For the text-containing cell, return its midpoint in (X, Y) coordinate format. 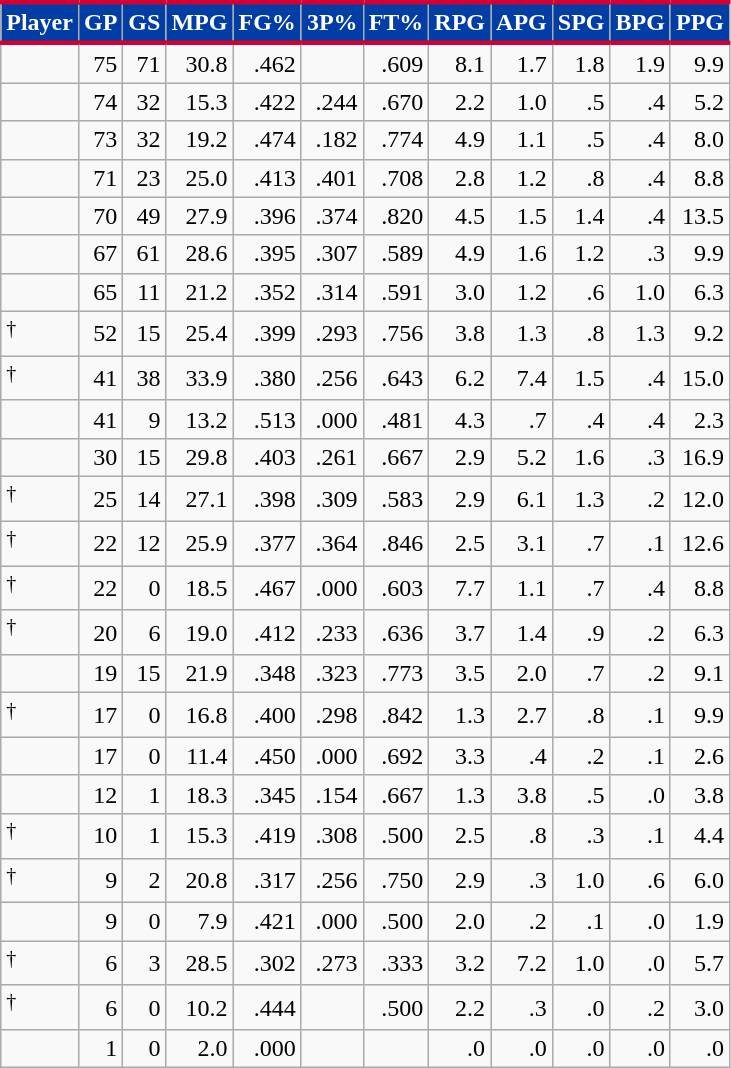
25.4 (200, 334)
.773 (396, 674)
3.2 (460, 964)
.591 (396, 292)
6.0 (700, 880)
4.5 (460, 216)
11 (144, 292)
.708 (396, 178)
3.1 (522, 544)
13.5 (700, 216)
2.8 (460, 178)
.474 (267, 140)
.345 (267, 794)
29.8 (200, 457)
2.3 (700, 419)
3.7 (460, 632)
5.7 (700, 964)
27.1 (200, 498)
7.9 (200, 922)
25 (100, 498)
Player (40, 22)
75 (100, 63)
38 (144, 378)
.842 (396, 716)
18.3 (200, 794)
23 (144, 178)
74 (100, 102)
.603 (396, 588)
.261 (332, 457)
.273 (332, 964)
30.8 (200, 63)
.750 (396, 880)
GP (100, 22)
10.2 (200, 1008)
.307 (332, 254)
2.7 (522, 716)
.298 (332, 716)
.333 (396, 964)
.421 (267, 922)
3 (144, 964)
.422 (267, 102)
.317 (267, 880)
RPG (460, 22)
13.2 (200, 419)
.398 (267, 498)
.364 (332, 544)
16.9 (700, 457)
.462 (267, 63)
15.0 (700, 378)
6.1 (522, 498)
2.6 (700, 756)
.583 (396, 498)
33.9 (200, 378)
.467 (267, 588)
6.2 (460, 378)
49 (144, 216)
3.3 (460, 756)
.374 (332, 216)
.244 (332, 102)
12.0 (700, 498)
.450 (267, 756)
.400 (267, 716)
61 (144, 254)
67 (100, 254)
3.5 (460, 674)
APG (522, 22)
GS (144, 22)
PPG (700, 22)
8.0 (700, 140)
FT% (396, 22)
4.4 (700, 836)
73 (100, 140)
21.2 (200, 292)
.323 (332, 674)
.395 (267, 254)
19.0 (200, 632)
18.5 (200, 588)
.309 (332, 498)
20.8 (200, 880)
.348 (267, 674)
4.3 (460, 419)
2 (144, 880)
.481 (396, 419)
1.7 (522, 63)
16.8 (200, 716)
70 (100, 216)
1.8 (581, 63)
28.5 (200, 964)
.399 (267, 334)
BPG (640, 22)
MPG (200, 22)
7.4 (522, 378)
.308 (332, 836)
8.1 (460, 63)
.670 (396, 102)
.419 (267, 836)
21.9 (200, 674)
.352 (267, 292)
7.7 (460, 588)
19 (100, 674)
.412 (267, 632)
SPG (581, 22)
.233 (332, 632)
25.0 (200, 178)
.774 (396, 140)
.643 (396, 378)
9.1 (700, 674)
.589 (396, 254)
.444 (267, 1008)
.302 (267, 964)
.182 (332, 140)
.692 (396, 756)
28.6 (200, 254)
65 (100, 292)
.9 (581, 632)
.396 (267, 216)
.380 (267, 378)
.413 (267, 178)
19.2 (200, 140)
.403 (267, 457)
9.2 (700, 334)
3P% (332, 22)
.293 (332, 334)
20 (100, 632)
.820 (396, 216)
.756 (396, 334)
.846 (396, 544)
.401 (332, 178)
.636 (396, 632)
.377 (267, 544)
10 (100, 836)
25.9 (200, 544)
.314 (332, 292)
52 (100, 334)
7.2 (522, 964)
30 (100, 457)
27.9 (200, 216)
12.6 (700, 544)
.513 (267, 419)
11.4 (200, 756)
14 (144, 498)
.154 (332, 794)
FG% (267, 22)
.609 (396, 63)
